Pinpoint the cell where the given text exists, returning its [x, y] midpoint coordinate. 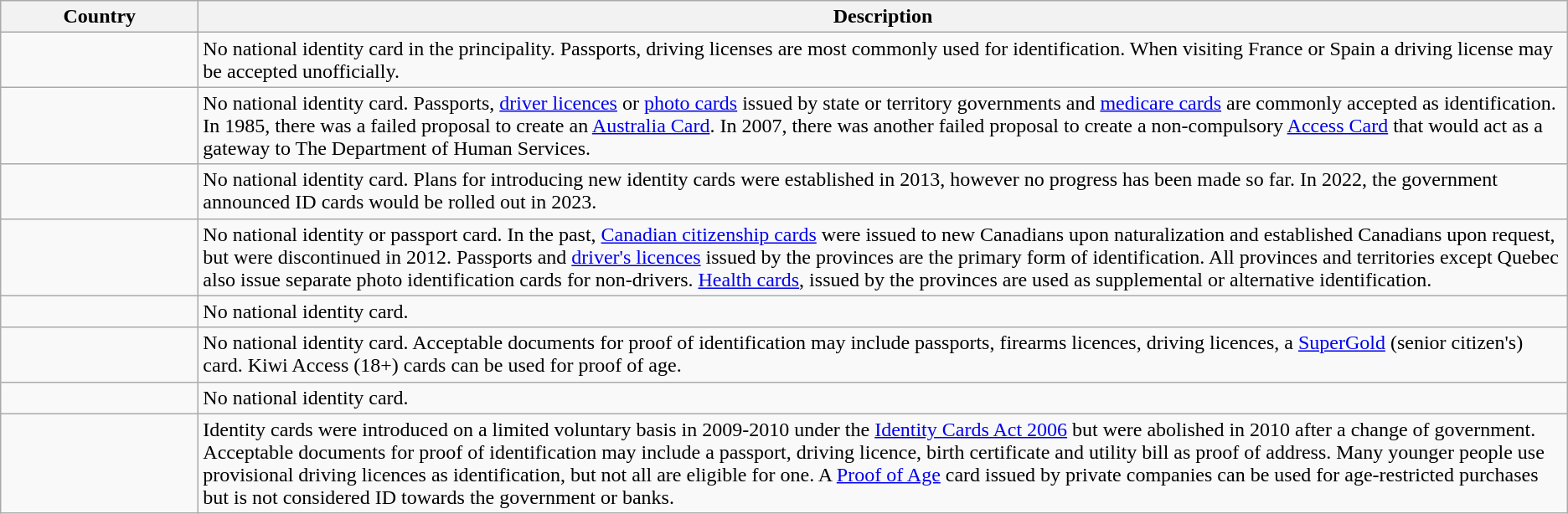
Country [100, 17]
Description [883, 17]
